Return (x, y) of the center of cell containing provided text 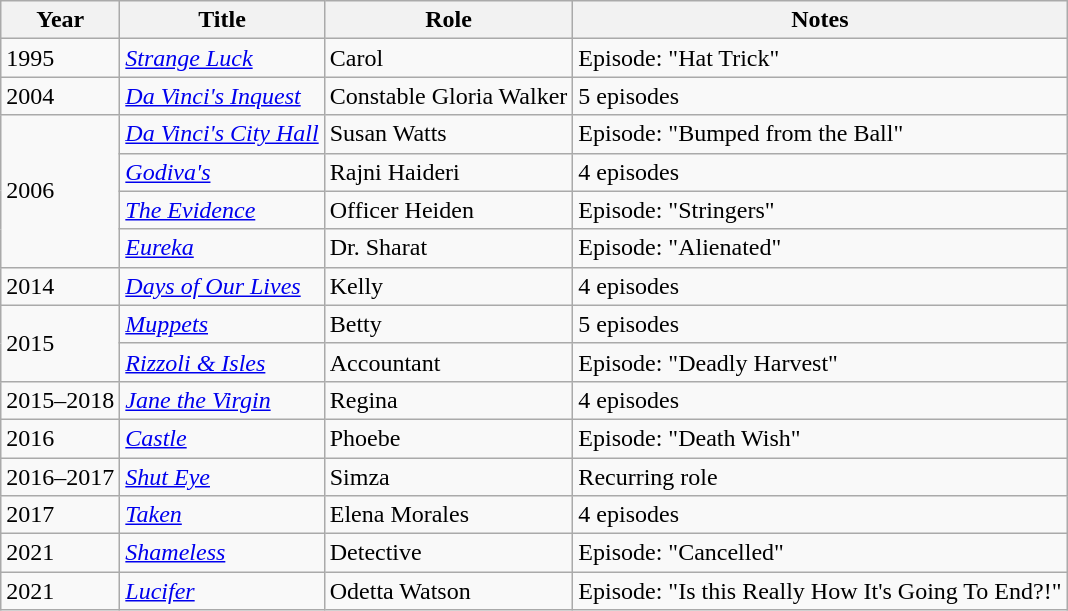
1995 (60, 58)
Da Vinci's City Hall (222, 134)
Accountant (448, 362)
Role (448, 20)
Recurring role (820, 477)
Episode: "Death Wish" (820, 438)
Taken (222, 515)
Simza (448, 477)
Muppets (222, 324)
Detective (448, 553)
Episode: "Stringers" (820, 210)
Jane the Virgin (222, 400)
Year (60, 20)
2016 (60, 438)
Shameless (222, 553)
Carol (448, 58)
Notes (820, 20)
2015–2018 (60, 400)
Odetta Watson (448, 591)
Da Vinci's Inquest (222, 96)
Regina (448, 400)
Episode: "Cancelled" (820, 553)
2004 (60, 96)
2006 (60, 191)
Eureka (222, 248)
Officer Heiden (448, 210)
Title (222, 20)
Dr. Sharat (448, 248)
The Evidence (222, 210)
Episode: "Hat Trick" (820, 58)
Strange Luck (222, 58)
Lucifer (222, 591)
Episode: "Bumped from the Ball" (820, 134)
Rajni Haideri (448, 172)
Rizzoli & Isles (222, 362)
Kelly (448, 286)
Betty (448, 324)
Constable Gloria Walker (448, 96)
Castle (222, 438)
Episode: "Alienated" (820, 248)
Episode: "Deadly Harvest" (820, 362)
Days of Our Lives (222, 286)
Elena Morales (448, 515)
Shut Eye (222, 477)
2015 (60, 343)
Phoebe (448, 438)
Susan Watts (448, 134)
Godiva's (222, 172)
2017 (60, 515)
2014 (60, 286)
Episode: "Is this Really How It's Going To End?!" (820, 591)
2016–2017 (60, 477)
